Find where the given text appears and provide that cell's center as [x, y] coordinate. 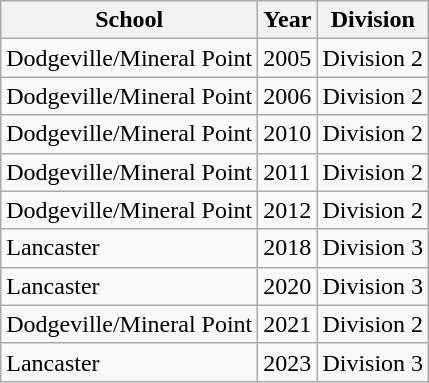
2021 [288, 324]
2023 [288, 362]
2012 [288, 210]
2018 [288, 248]
2006 [288, 96]
School [130, 20]
Year [288, 20]
2020 [288, 286]
Division [373, 20]
2010 [288, 134]
2005 [288, 58]
2011 [288, 172]
